Identify which cell holds the provided text, then report its [X, Y] central coordinate. 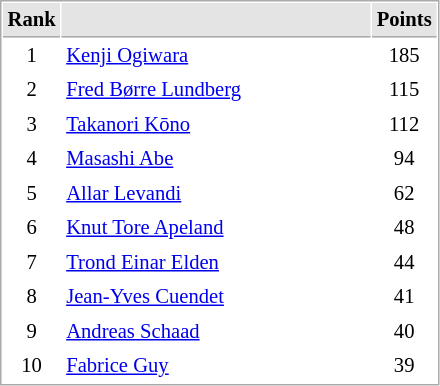
48 [404, 228]
94 [404, 158]
Masashi Abe [216, 158]
1 [32, 56]
9 [32, 332]
44 [404, 262]
5 [32, 194]
Fabrice Guy [216, 366]
10 [32, 366]
Trond Einar Elden [216, 262]
112 [404, 124]
Kenji Ogiwara [216, 56]
62 [404, 194]
2 [32, 90]
Fred Børre Lundberg [216, 90]
39 [404, 366]
Takanori Kōno [216, 124]
Jean-Yves Cuendet [216, 296]
3 [32, 124]
Allar Levandi [216, 194]
185 [404, 56]
4 [32, 158]
115 [404, 90]
Rank [32, 20]
Andreas Schaad [216, 332]
Points [404, 20]
40 [404, 332]
7 [32, 262]
6 [32, 228]
41 [404, 296]
8 [32, 296]
Knut Tore Apeland [216, 228]
